Identify which cell holds the provided text, then report its [x, y] central coordinate. 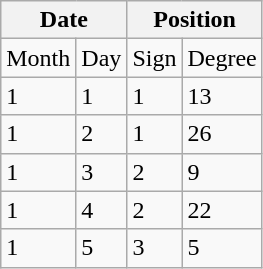
Date [64, 20]
Position [194, 20]
4 [102, 210]
13 [222, 96]
Degree [222, 58]
9 [222, 172]
26 [222, 134]
Sign [154, 58]
Day [102, 58]
Month [38, 58]
22 [222, 210]
